Output the [X, Y] coordinate of the center of the cell containing the given text.  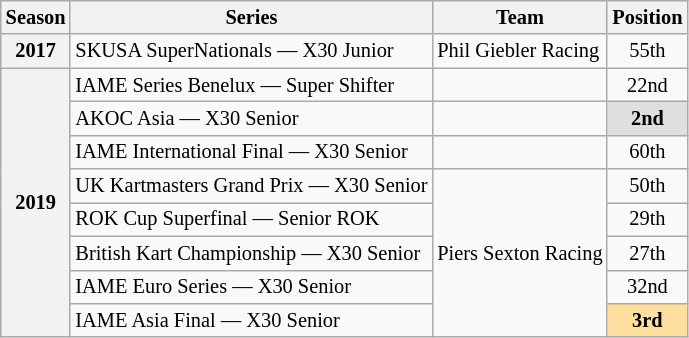
British Kart Championship — X30 Senior [251, 253]
22nd [647, 85]
Season [36, 17]
29th [647, 219]
Phil Giebler Racing [520, 51]
Team [520, 17]
2019 [36, 202]
ROK Cup Superfinal — Senior ROK [251, 219]
Piers Sexton Racing [520, 253]
60th [647, 152]
SKUSA SuperNationals — X30 Junior [251, 51]
IAME Asia Final — X30 Senior [251, 320]
IAME Euro Series — X30 Senior [251, 287]
2nd [647, 118]
50th [647, 186]
55th [647, 51]
AKOC Asia — X30 Senior [251, 118]
2017 [36, 51]
IAME Series Benelux — Super Shifter [251, 85]
32nd [647, 287]
UK Kartmasters Grand Prix — X30 Senior [251, 186]
Position [647, 17]
3rd [647, 320]
Series [251, 17]
IAME International Final — X30 Senior [251, 152]
27th [647, 253]
